Extract the (x, y) coordinate from the center of the cell holding the provided text.  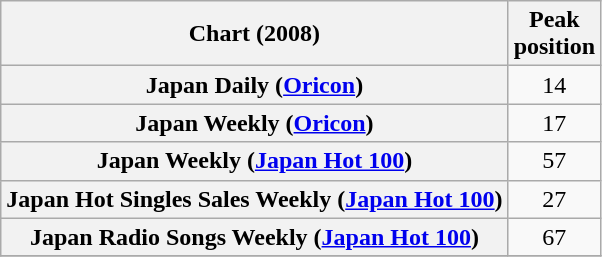
Chart (2008) (254, 34)
27 (554, 199)
Japan Hot Singles Sales Weekly (Japan Hot 100) (254, 199)
Japan Weekly (Japan Hot 100) (254, 161)
14 (554, 85)
Japan Radio Songs Weekly (Japan Hot 100) (254, 237)
Peakposition (554, 34)
57 (554, 161)
17 (554, 123)
67 (554, 237)
Japan Daily (Oricon) (254, 85)
Japan Weekly (Oricon) (254, 123)
